Detect which cell encompasses the target text, then output its [X, Y] center coordinate. 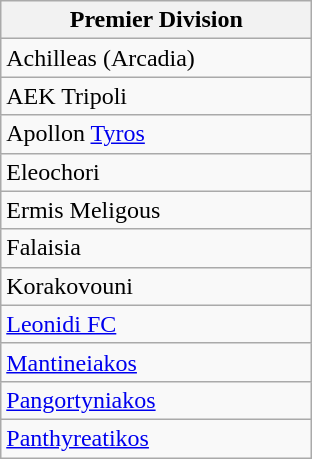
Apollon Tyros [156, 134]
Achilleas (Arcadia) [156, 58]
Eleochori [156, 172]
Mantineiakos [156, 362]
Leonidi FC [156, 324]
Premier Division [156, 20]
Pangortyniakos [156, 400]
Panthyreatikos [156, 438]
Ermis Meligous [156, 210]
AEK Tripoli [156, 96]
Korakovouni [156, 286]
Falaisia [156, 248]
